For the text-containing cell, return its midpoint in (X, Y) coordinate format. 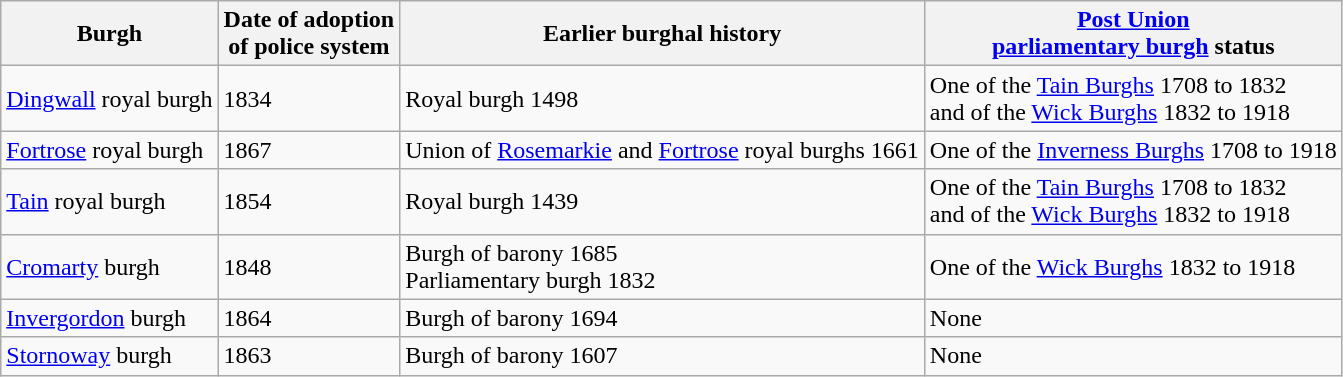
1848 (309, 266)
1867 (309, 150)
Royal burgh 1498 (662, 98)
1863 (309, 356)
1864 (309, 318)
One of the Inverness Burghs 1708 to 1918 (1133, 150)
Fortrose royal burgh (110, 150)
One of the Wick Burghs 1832 to 1918 (1133, 266)
Union of Rosemarkie and Fortrose royal burghs 1661 (662, 150)
Burgh of barony 1694 (662, 318)
Post Union parliamentary burgh status (1133, 34)
Burgh (110, 34)
Earlier burghal history (662, 34)
Invergordon burgh (110, 318)
Date of adoption of police system (309, 34)
Royal burgh 1439 (662, 202)
Burgh of barony 1685 Parliamentary burgh 1832 (662, 266)
1834 (309, 98)
1854 (309, 202)
Stornoway burgh (110, 356)
Cromarty burgh (110, 266)
Burgh of barony 1607 (662, 356)
Tain royal burgh (110, 202)
Dingwall royal burgh (110, 98)
